For the text-containing cell, return its midpoint in (x, y) coordinate format. 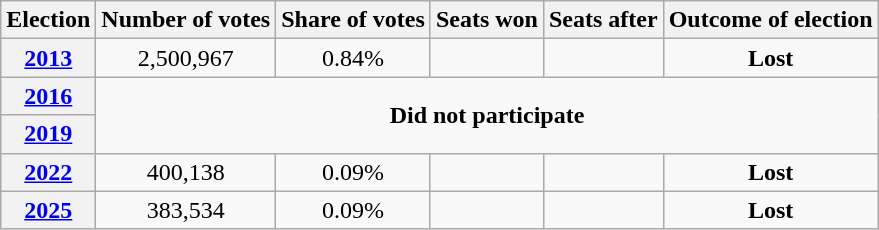
2025 (48, 210)
Share of votes (354, 20)
2019 (48, 134)
Seats after (603, 20)
Outcome of election (770, 20)
2022 (48, 172)
Did not participate (487, 115)
Election (48, 20)
Number of votes (186, 20)
Seats won (486, 20)
2,500,967 (186, 58)
2013 (48, 58)
2016 (48, 96)
383,534 (186, 210)
0.84% (354, 58)
400,138 (186, 172)
